From the cell containing the given text, extract its center point as (x, y) coordinate. 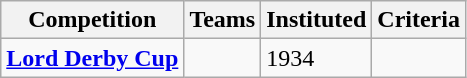
Competition (92, 20)
Criteria (419, 20)
Teams (222, 20)
Instituted (316, 20)
Lord Derby Cup (92, 58)
1934 (316, 58)
